Locate the cell with the specified text and output its (x, y) center coordinate. 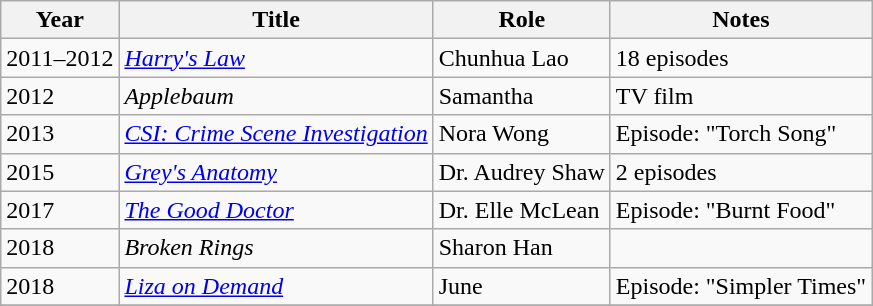
2 episodes (740, 172)
2017 (60, 210)
Chunhua Lao (522, 58)
Dr. Elle McLean (522, 210)
Broken Rings (276, 248)
CSI: Crime Scene Investigation (276, 134)
2012 (60, 96)
Nora Wong (522, 134)
The Good Doctor (276, 210)
Sharon Han (522, 248)
Applebaum (276, 96)
June (522, 286)
2015 (60, 172)
2013 (60, 134)
Liza on Demand (276, 286)
Harry's Law (276, 58)
TV film (740, 96)
Episode: "Torch Song" (740, 134)
Grey's Anatomy (276, 172)
18 episodes (740, 58)
Title (276, 20)
Notes (740, 20)
2011–2012 (60, 58)
Episode: "Simpler Times" (740, 286)
Samantha (522, 96)
Episode: "Burnt Food" (740, 210)
Dr. Audrey Shaw (522, 172)
Year (60, 20)
Role (522, 20)
